Search for the cell housing the specified text and yield its (X, Y) center coordinate. 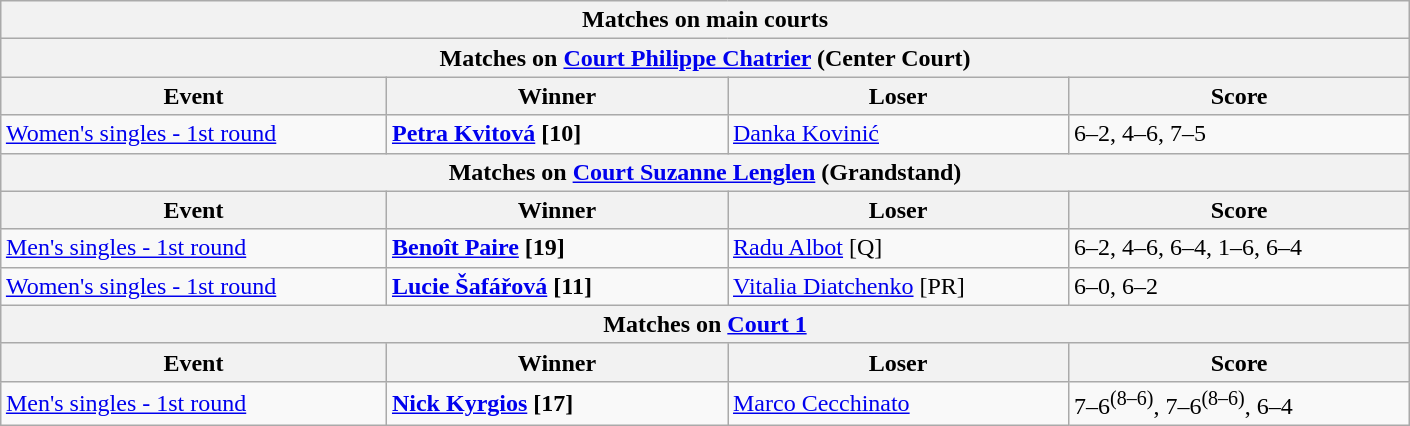
Danka Kovinić (898, 134)
Benoît Paire [19] (556, 248)
Matches on Court 1 (704, 324)
Matches on Court Suzanne Lenglen (Grandstand) (704, 172)
6–2, 4–6, 6–4, 1–6, 6–4 (1240, 248)
6–0, 6–2 (1240, 286)
Nick Kyrgios [17] (556, 404)
7–6(8–6), 7–6(8–6), 6–4 (1240, 404)
Matches on Court Philippe Chatrier (Center Court) (704, 58)
Lucie Šafářová [11] (556, 286)
Marco Cecchinato (898, 404)
Matches on main courts (704, 20)
6–2, 4–6, 7–5 (1240, 134)
Petra Kvitová [10] (556, 134)
Vitalia Diatchenko [PR] (898, 286)
Radu Albot [Q] (898, 248)
